Detect which cell encompasses the target text, then output its (X, Y) center coordinate. 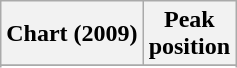
Chart (2009) (72, 34)
Peakposition (189, 34)
